Determine the [x, y] coordinate at the center of the cell enclosing the given text.  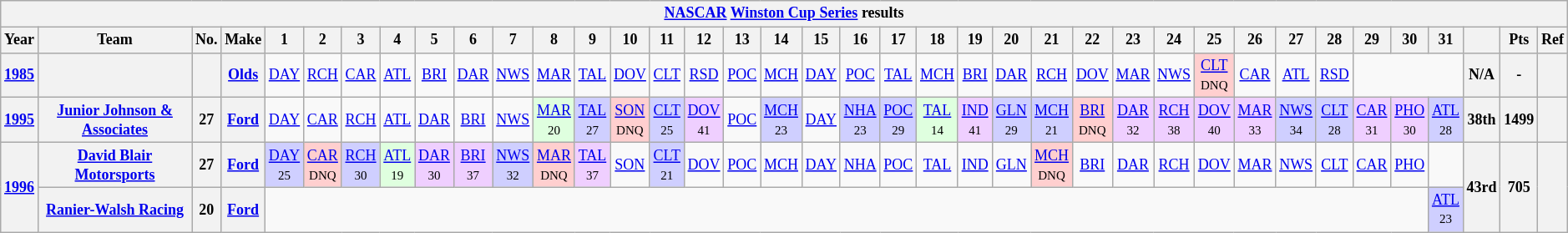
29 [1372, 40]
22 [1092, 40]
5 [434, 40]
10 [630, 40]
RCH38 [1174, 120]
ATL28 [1446, 120]
BRI37 [473, 165]
DAR30 [434, 165]
Olds [244, 75]
DAR32 [1133, 120]
MCH21 [1052, 120]
43rd [1481, 187]
12 [704, 40]
CLT25 [666, 120]
Ref [1553, 40]
25 [1214, 40]
1 [284, 40]
16 [860, 40]
IND [975, 165]
26 [1255, 40]
ATL19 [397, 165]
N/A [1481, 75]
MCH23 [781, 120]
1499 [1520, 120]
MARDNQ [554, 165]
Year [20, 40]
1996 [20, 187]
NHA [860, 165]
Make [244, 40]
7 [513, 40]
MAR33 [1255, 120]
- [1520, 75]
David Blair Motorsports [114, 165]
PHO [1409, 165]
NHA23 [860, 120]
38th [1481, 120]
23 [1133, 40]
CLTDNQ [1214, 75]
SONDNQ [630, 120]
15 [821, 40]
6 [473, 40]
ATL23 [1446, 210]
GLN [1012, 165]
CARDNQ [322, 165]
TAL37 [592, 165]
Pts [1520, 40]
TAL14 [938, 120]
Ranier-Walsh Racing [114, 210]
IND41 [975, 120]
13 [742, 40]
CLT28 [1334, 120]
21 [1052, 40]
4 [397, 40]
1985 [20, 75]
GLN29 [1012, 120]
2 [322, 40]
3 [361, 40]
No. [207, 40]
MCHDNQ [1052, 165]
DOV41 [704, 120]
BRIDNQ [1092, 120]
NWS32 [513, 165]
DOV40 [1214, 120]
TAL27 [592, 120]
PHO30 [1409, 120]
1995 [20, 120]
NASCAR Winston Cup Series results [784, 13]
Team [114, 40]
18 [938, 40]
CLT21 [666, 165]
DAY25 [284, 165]
30 [1409, 40]
31 [1446, 40]
14 [781, 40]
NWS34 [1296, 120]
8 [554, 40]
24 [1174, 40]
705 [1520, 187]
CAR31 [1372, 120]
11 [666, 40]
28 [1334, 40]
Junior Johnson & Associates [114, 120]
MAR20 [554, 120]
POC29 [898, 120]
19 [975, 40]
SON [630, 165]
17 [898, 40]
9 [592, 40]
RCH30 [361, 165]
